Detect which cell encompasses the target text, then output its [x, y] center coordinate. 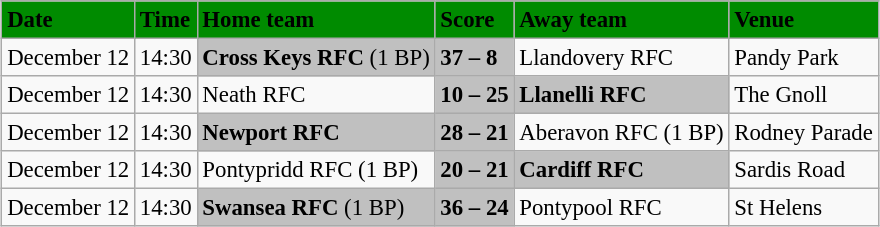
10 – 25 [474, 95]
Venue [804, 20]
Aberavon RFC (1 BP) [622, 133]
Away team [622, 20]
Time [166, 20]
Pontypridd RFC (1 BP) [316, 170]
28 – 21 [474, 133]
Neath RFC [316, 95]
The Gnoll [804, 95]
Llandovery RFC [622, 57]
36 – 24 [474, 208]
Pandy Park [804, 57]
Cross Keys RFC (1 BP) [316, 57]
Home team [316, 20]
20 – 21 [474, 170]
Llanelli RFC [622, 95]
Cardiff RFC [622, 170]
Rodney Parade [804, 133]
Sardis Road [804, 170]
St Helens [804, 208]
Swansea RFC (1 BP) [316, 208]
Newport RFC [316, 133]
Date [68, 20]
37 – 8 [474, 57]
Pontypool RFC [622, 208]
Score [474, 20]
